Locate the cell with the specified text and output its [X, Y] center coordinate. 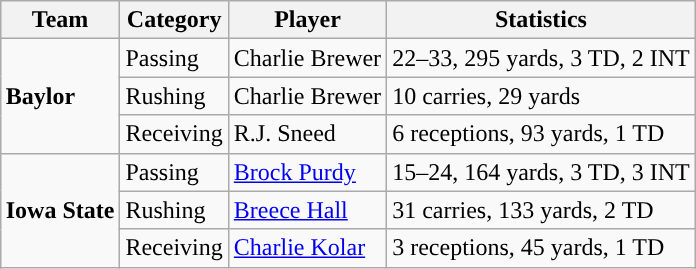
Team [60, 20]
Player [307, 20]
15–24, 164 yards, 3 TD, 3 INT [542, 172]
Breece Hall [307, 210]
Category [174, 20]
22–33, 295 yards, 3 TD, 2 INT [542, 58]
Statistics [542, 20]
Brock Purdy [307, 172]
3 receptions, 45 yards, 1 TD [542, 248]
Baylor [60, 96]
R.J. Sneed [307, 134]
31 carries, 133 yards, 2 TD [542, 210]
10 carries, 29 yards [542, 96]
Charlie Kolar [307, 248]
6 receptions, 93 yards, 1 TD [542, 134]
Iowa State [60, 210]
